Identify which cell holds the provided text, then report its (x, y) central coordinate. 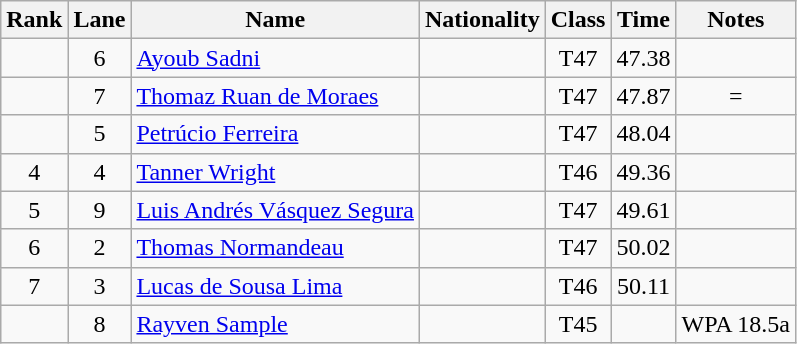
2 (100, 248)
Thomas Normandeau (276, 248)
49.36 (644, 172)
47.38 (644, 58)
Notes (736, 20)
50.11 (644, 286)
Rank (34, 20)
Lucas de Sousa Lima (276, 286)
Petrúcio Ferreira (276, 134)
Time (644, 20)
8 (100, 324)
Lane (100, 20)
Thomaz Ruan de Moraes (276, 96)
Ayoub Sadni (276, 58)
48.04 (644, 134)
50.02 (644, 248)
T45 (578, 324)
49.61 (644, 210)
Nationality (482, 20)
Class (578, 20)
47.87 (644, 96)
Luis Andrés Vásquez Segura (276, 210)
Rayven Sample (276, 324)
9 (100, 210)
3 (100, 286)
WPA 18.5a (736, 324)
= (736, 96)
Name (276, 20)
Tanner Wright (276, 172)
